From the cell containing the given text, extract its center point as (x, y) coordinate. 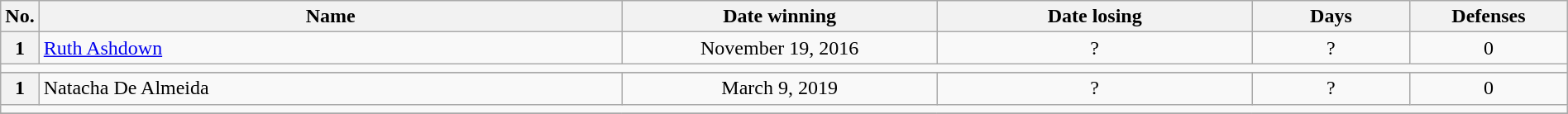
Defenses (1489, 17)
Days (1331, 17)
Ruth Ashdown (331, 48)
Date winning (779, 17)
November 19, 2016 (779, 48)
Name (331, 17)
Natacha De Almeida (331, 88)
Date losing (1095, 17)
March 9, 2019 (779, 88)
No. (20, 17)
